Output the [x, y] coordinate of the center of the cell containing the given text.  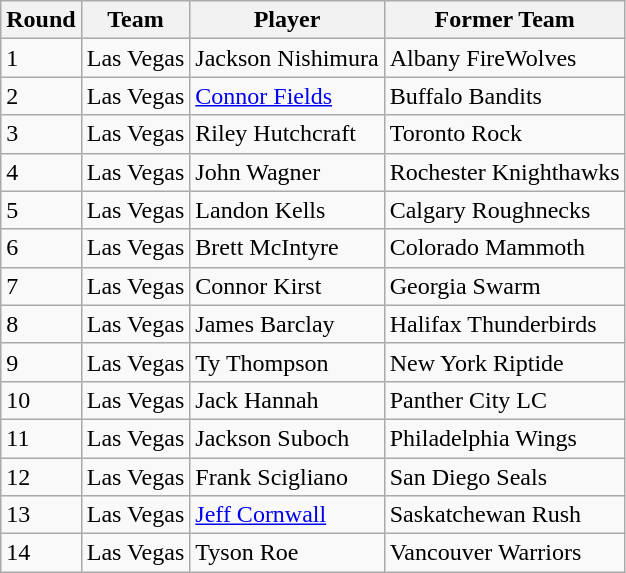
Rochester Knighthawks [504, 172]
7 [41, 286]
8 [41, 324]
Former Team [504, 20]
Connor Kirst [287, 286]
Colorado Mammoth [504, 248]
Panther City LC [504, 400]
10 [41, 400]
Connor Fields [287, 96]
Halifax Thunderbirds [504, 324]
James Barclay [287, 324]
Jeff Cornwall [287, 515]
Buffalo Bandits [504, 96]
6 [41, 248]
14 [41, 553]
Round [41, 20]
Landon Kells [287, 210]
2 [41, 96]
11 [41, 438]
Frank Scigliano [287, 477]
Vancouver Warriors [504, 553]
Jack Hannah [287, 400]
12 [41, 477]
Georgia Swarm [504, 286]
13 [41, 515]
1 [41, 58]
Ty Thompson [287, 362]
Brett McIntyre [287, 248]
Jackson Suboch [287, 438]
New York Riptide [504, 362]
3 [41, 134]
San Diego Seals [504, 477]
Albany FireWolves [504, 58]
Riley Hutchcraft [287, 134]
Calgary Roughnecks [504, 210]
Tyson Roe [287, 553]
Jackson Nishimura [287, 58]
Toronto Rock [504, 134]
John Wagner [287, 172]
9 [41, 362]
Player [287, 20]
4 [41, 172]
5 [41, 210]
Philadelphia Wings [504, 438]
Saskatchewan Rush [504, 515]
Team [136, 20]
